Extract the [X, Y] coordinate from the center of the cell holding the provided text.  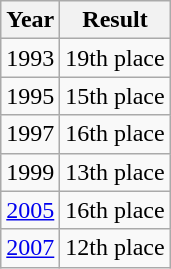
Result [115, 20]
1993 [30, 58]
1999 [30, 172]
13th place [115, 172]
15th place [115, 96]
Year [30, 20]
2005 [30, 210]
1997 [30, 134]
19th place [115, 58]
12th place [115, 248]
1995 [30, 96]
2007 [30, 248]
